Detect which cell encompasses the target text, then output its (x, y) center coordinate. 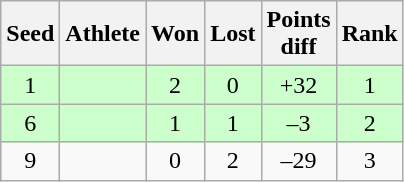
+32 (298, 85)
3 (370, 161)
9 (30, 161)
Rank (370, 34)
–29 (298, 161)
Won (176, 34)
Pointsdiff (298, 34)
6 (30, 123)
Athlete (103, 34)
–3 (298, 123)
Lost (233, 34)
Seed (30, 34)
